For the text-containing cell, return its midpoint in (X, Y) coordinate format. 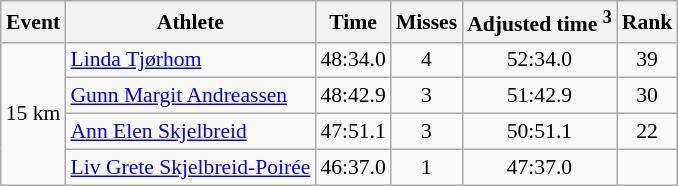
1 (426, 167)
Ann Elen Skjelbreid (190, 132)
Time (352, 22)
Athlete (190, 22)
48:34.0 (352, 60)
51:42.9 (540, 96)
Gunn Margit Andreassen (190, 96)
30 (648, 96)
Adjusted time 3 (540, 22)
48:42.9 (352, 96)
15 km (34, 113)
Liv Grete Skjelbreid-Poirée (190, 167)
47:51.1 (352, 132)
52:34.0 (540, 60)
47:37.0 (540, 167)
Rank (648, 22)
22 (648, 132)
46:37.0 (352, 167)
Misses (426, 22)
Event (34, 22)
Linda Tjørhom (190, 60)
39 (648, 60)
50:51.1 (540, 132)
4 (426, 60)
